Capture the cell that displays the provided text and extract its (X, Y) central coordinate. 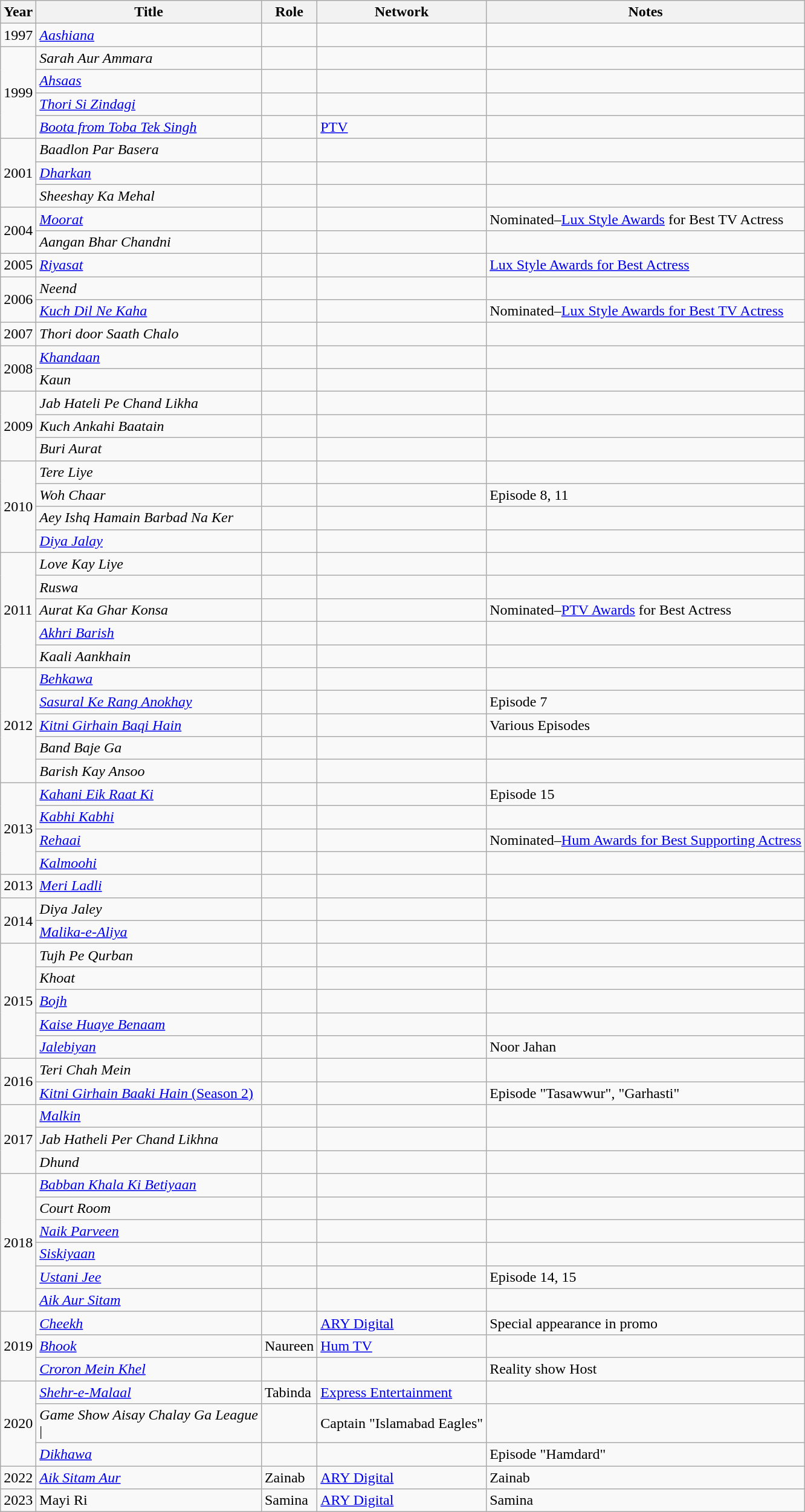
Kahani Eik Raat Ki (149, 794)
Diya Jaley (149, 909)
Hum TV (402, 1346)
Episode "Tasawwur", "Garhasti" (645, 1093)
Bojh (149, 1001)
2008 (18, 369)
Kitni Girhain Baqi Hain (149, 725)
Episode 8, 11 (645, 495)
Ahsaas (149, 81)
Episode 14, 15 (645, 1277)
Tabinda (289, 1392)
2007 (18, 334)
Mayi Ri (149, 1501)
Thori door Saath Chalo (149, 334)
Thori Si Zindagi (149, 104)
Episode "Hamdard" (645, 1455)
Sasural Ke Rang Anokhay (149, 702)
Moorat (149, 219)
2019 (18, 1346)
Aashiana (149, 35)
Naik Parveen (149, 1231)
Rehaai (149, 840)
Band Baje Ga (149, 748)
2005 (18, 265)
1999 (18, 92)
Kuch Ankahi Baatain (149, 426)
Aurat Ka Ghar Konsa (149, 610)
Episode 7 (645, 702)
Kaise Huaye Benaam (149, 1024)
Jab Hatheli Per Chand Likhna (149, 1139)
Reality show Host (645, 1369)
Express Entertainment (402, 1392)
Love Kay Liye (149, 564)
Episode 15 (645, 794)
Cheekh (149, 1323)
2009 (18, 426)
Notes (645, 12)
2001 (18, 173)
2023 (18, 1501)
Various Episodes (645, 725)
Kabhi Kabhi (149, 817)
Meri Ladli (149, 886)
Diya Jalay (149, 541)
Aik Sitam Aur (149, 1478)
Woh Chaar (149, 495)
Naureen (289, 1346)
2020 (18, 1423)
Aangan Bhar Chandni (149, 242)
Jalebiyan (149, 1047)
Buri Aurat (149, 449)
Court Room (149, 1208)
Kuch Dil Ne Kaha (149, 311)
Kalmoohi (149, 863)
Behkawa (149, 679)
Aey Ishq Hamain Barbad Na Ker (149, 518)
Teri Chah Mein (149, 1070)
Akhri Barish (149, 633)
Kaali Aankhain (149, 656)
Siskiyaan (149, 1254)
Neend (149, 288)
2011 (18, 610)
Kitni Girhain Baaki Hain (Season 2) (149, 1093)
2018 (18, 1242)
Noor Jahan (645, 1047)
1997 (18, 35)
Sarah Aur Ammara (149, 58)
Dhund (149, 1162)
2012 (18, 725)
Kaun (149, 380)
Dharkan (149, 173)
Nominated–PTV Awards for Best Actress (645, 610)
Bhook (149, 1346)
Khoat (149, 978)
Game Show Aisay Chalay Ga League| (149, 1424)
Malika-e-Aliya (149, 932)
Role (289, 12)
2022 (18, 1478)
Aik Aur Sitam (149, 1300)
Riyasat (149, 265)
PTV (402, 127)
2014 (18, 920)
2004 (18, 230)
Jab Hateli Pe Chand Likha (149, 403)
Year (18, 12)
Barish Kay Ansoo (149, 771)
Tere Liye (149, 472)
Croron Mein Khel (149, 1369)
Nominated–Hum Awards for Best Supporting Actress (645, 840)
Ustani Jee (149, 1277)
Khandaan (149, 357)
Sheeshay Ka Mehal (149, 196)
2015 (18, 1001)
Ruswa (149, 587)
Boota from Toba Tek Singh (149, 127)
Captain "Islamabad Eagles" (402, 1424)
2006 (18, 300)
2016 (18, 1082)
Baadlon Par Basera (149, 150)
Malkin (149, 1116)
Network (402, 12)
Dikhawa (149, 1455)
2010 (18, 506)
Special appearance in promo (645, 1323)
Lux Style Awards for Best Actress (645, 265)
2017 (18, 1139)
Tujh Pe Qurban (149, 955)
Shehr-e-Malaal (149, 1392)
Babban Khala Ki Betiyaan (149, 1185)
Title (149, 12)
